Search for the cell housing the specified text and yield its [X, Y] center coordinate. 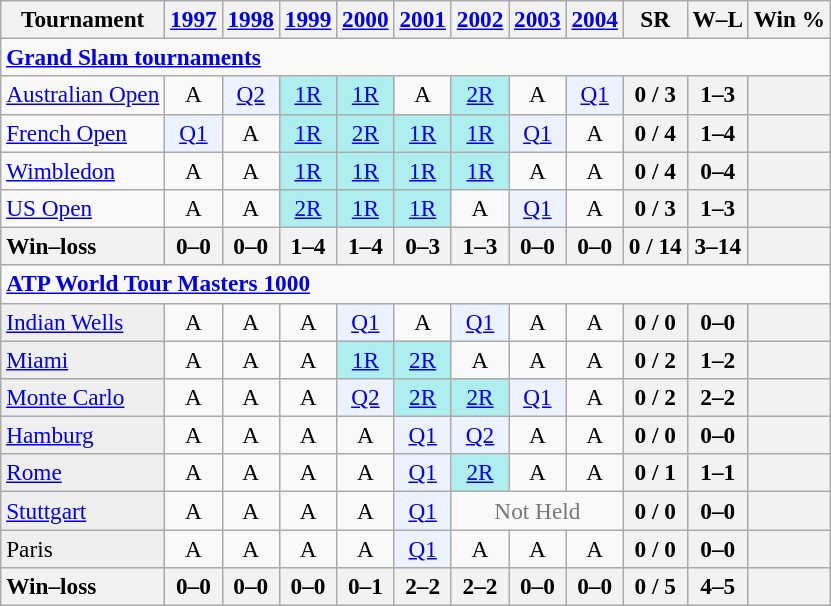
Not Held [537, 510]
Hamburg [83, 435]
Australian Open [83, 95]
1998 [250, 19]
Indian Wells [83, 322]
Paris [83, 548]
W–L [718, 19]
ATP World Tour Masters 1000 [416, 284]
Grand Slam tournaments [416, 57]
2002 [480, 19]
0 / 5 [655, 586]
2003 [538, 19]
Win % [789, 19]
US Open [83, 208]
Rome [83, 473]
0 / 1 [655, 473]
Monte Carlo [83, 397]
0–4 [718, 170]
1–1 [718, 473]
0–1 [366, 586]
2004 [594, 19]
2001 [422, 19]
Miami [83, 359]
French Open [83, 133]
Wimbledon [83, 170]
SR [655, 19]
0–3 [422, 246]
Stuttgart [83, 510]
4–5 [718, 586]
1999 [308, 19]
0 / 14 [655, 246]
Tournament [83, 19]
3–14 [718, 246]
1–2 [718, 359]
2000 [366, 19]
1997 [194, 19]
